Identify which cell holds the provided text, then report its (x, y) central coordinate. 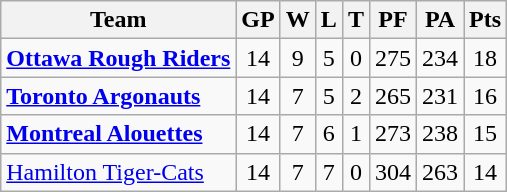
Hamilton Tiger-Cats (118, 172)
6 (328, 134)
263 (440, 172)
L (328, 20)
PF (392, 20)
273 (392, 134)
PA (440, 20)
Team (118, 20)
265 (392, 96)
Pts (486, 20)
304 (392, 172)
2 (356, 96)
231 (440, 96)
234 (440, 58)
9 (298, 58)
15 (486, 134)
238 (440, 134)
16 (486, 96)
Toronto Argonauts (118, 96)
18 (486, 58)
Ottawa Rough Riders (118, 58)
T (356, 20)
1 (356, 134)
275 (392, 58)
W (298, 20)
GP (258, 20)
Montreal Alouettes (118, 134)
